Return the [X, Y] coordinate for the center point of the cell that contains the specified text.  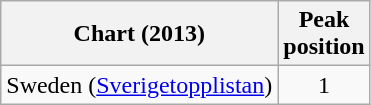
Sweden (Sverigetopplistan) [140, 85]
1 [324, 85]
Chart (2013) [140, 34]
Peakposition [324, 34]
